Detect which cell encompasses the target text, then output its (x, y) center coordinate. 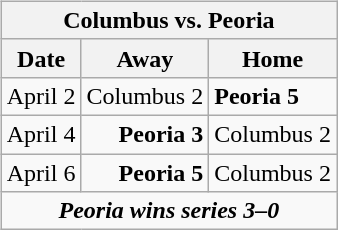
April 6 (41, 173)
April 2 (41, 96)
Away (145, 58)
Date (41, 58)
Peoria 3 (145, 134)
Columbus vs. Peoria (168, 20)
Peoria wins series 3–0 (168, 211)
Home (273, 58)
April 4 (41, 134)
